From the cell containing the given text, extract its center point as (X, Y) coordinate. 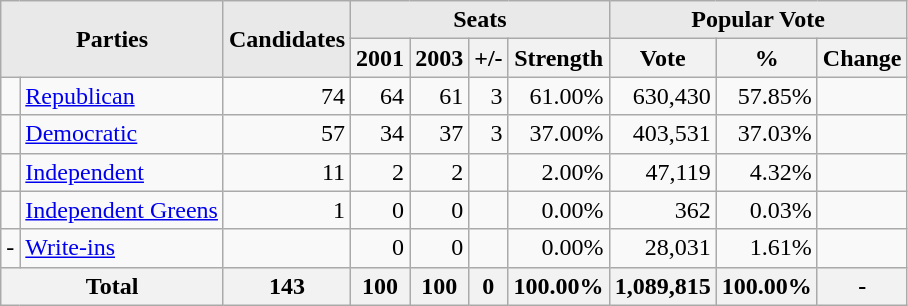
Independent Greens (122, 210)
Write-ins (122, 248)
Total (112, 286)
64 (380, 96)
Candidates (286, 39)
37.00% (558, 134)
362 (662, 210)
Vote (662, 58)
34 (380, 134)
37.03% (766, 134)
+/- (488, 58)
74 (286, 96)
Change (862, 58)
4.32% (766, 172)
Seats (480, 20)
143 (286, 286)
1.61% (766, 248)
57 (286, 134)
Popular Vote (758, 20)
2.00% (558, 172)
Strength (558, 58)
37 (440, 134)
Parties (112, 39)
1 (286, 210)
2001 (380, 58)
Independent (122, 172)
61 (440, 96)
2003 (440, 58)
61.00% (558, 96)
Democratic (122, 134)
28,031 (662, 248)
57.85% (766, 96)
11 (286, 172)
0.03% (766, 210)
% (766, 58)
47,119 (662, 172)
630,430 (662, 96)
1,089,815 (662, 286)
403,531 (662, 134)
Republican (122, 96)
